Find where the given text appears and provide that cell's center as (X, Y) coordinate. 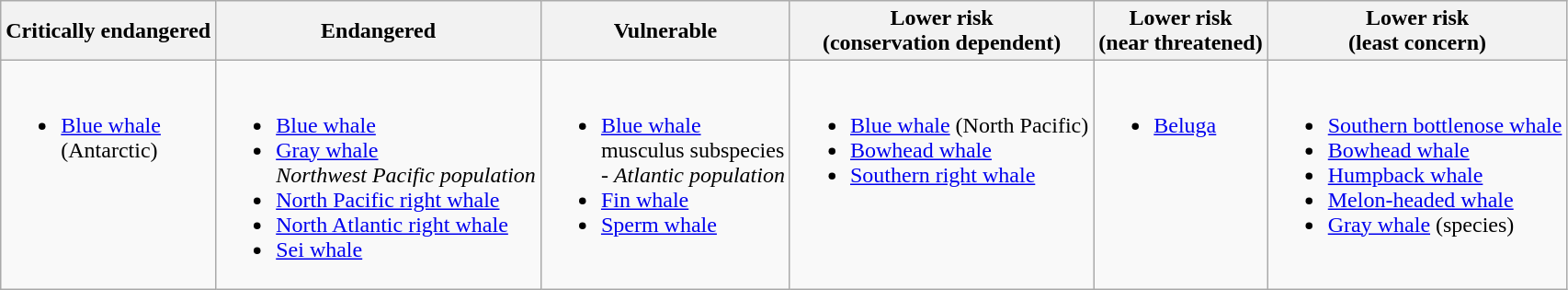
Lower risk(least concern) (1417, 31)
Lower risk(near threatened) (1180, 31)
Lower risk(conservation dependent) (941, 31)
Blue whale (Antarctic) (108, 175)
Blue whaleGray whale Northwest Pacific populationNorth Pacific right whaleNorth Atlantic right whaleSei whale (379, 175)
Blue whale (North Pacific)Bowhead whaleSouthern right whale (941, 175)
Beluga (1180, 175)
Critically endangered (108, 31)
Vulnerable (665, 31)
Blue whale musculus subspecies - Atlantic populationFin whaleSperm whale (665, 175)
Southern bottlenose whaleBowhead whaleHumpback whaleMelon-headed whaleGray whale (species) (1417, 175)
Endangered (379, 31)
